From the cell containing the given text, extract its center point as [X, Y] coordinate. 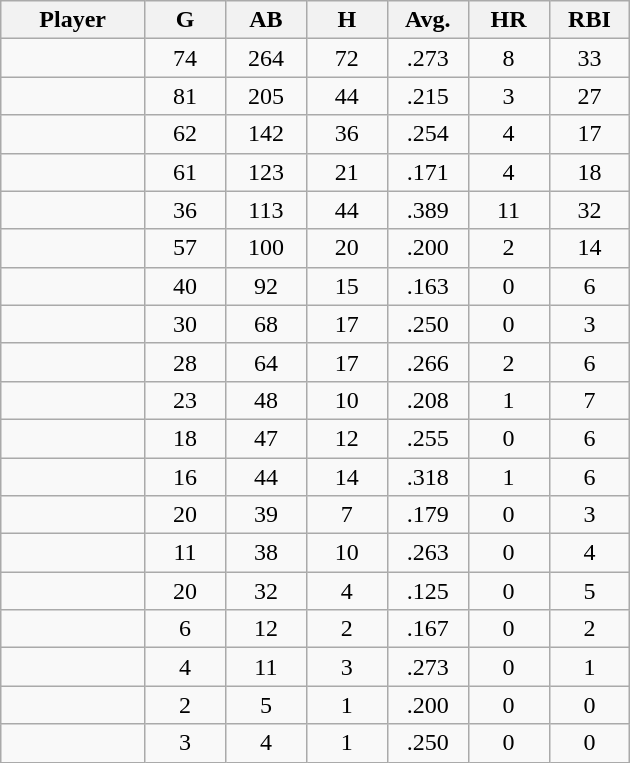
62 [186, 134]
23 [186, 400]
.215 [428, 96]
.255 [428, 438]
.179 [428, 515]
16 [186, 477]
47 [266, 438]
.163 [428, 286]
123 [266, 172]
RBI [590, 20]
61 [186, 172]
.208 [428, 400]
.125 [428, 591]
G [186, 20]
Avg. [428, 20]
.263 [428, 553]
64 [266, 362]
.254 [428, 134]
.389 [428, 210]
57 [186, 248]
Player [73, 20]
AB [266, 20]
142 [266, 134]
28 [186, 362]
205 [266, 96]
264 [266, 58]
39 [266, 515]
8 [508, 58]
72 [346, 58]
27 [590, 96]
38 [266, 553]
48 [266, 400]
21 [346, 172]
68 [266, 324]
HR [508, 20]
.318 [428, 477]
.171 [428, 172]
92 [266, 286]
33 [590, 58]
15 [346, 286]
H [346, 20]
.167 [428, 629]
100 [266, 248]
74 [186, 58]
113 [266, 210]
.266 [428, 362]
40 [186, 286]
81 [186, 96]
30 [186, 324]
